Locate the cell with the specified text and output its (X, Y) center coordinate. 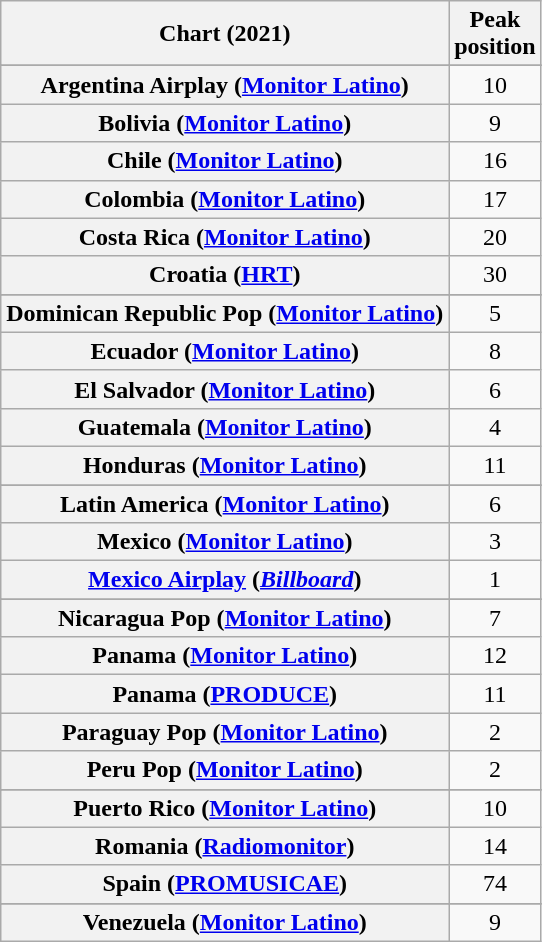
Croatia (HRT) (225, 275)
Mexico Airplay (Billboard) (225, 580)
Bolivia (Monitor Latino) (225, 123)
14 (495, 846)
Chile (Monitor Latino) (225, 161)
20 (495, 237)
Venezuela (Monitor Latino) (225, 922)
7 (495, 618)
5 (495, 313)
Spain (PROMUSICAE) (225, 884)
Mexico (Monitor Latino) (225, 542)
El Salvador (Monitor Latino) (225, 389)
Costa Rica (Monitor Latino) (225, 237)
8 (495, 351)
Dominican Republic Pop (Monitor Latino) (225, 313)
74 (495, 884)
4 (495, 427)
Puerto Rico (Monitor Latino) (225, 808)
Peru Pop (Monitor Latino) (225, 770)
12 (495, 656)
Colombia (Monitor Latino) (225, 199)
Peakposition (495, 34)
Chart (2021) (225, 34)
16 (495, 161)
1 (495, 580)
Honduras (Monitor Latino) (225, 465)
17 (495, 199)
Latin America (Monitor Latino) (225, 503)
Guatemala (Monitor Latino) (225, 427)
Argentina Airplay (Monitor Latino) (225, 85)
Panama (Monitor Latino) (225, 656)
Romania (Radiomonitor) (225, 846)
Paraguay Pop (Monitor Latino) (225, 732)
Panama (PRODUCE) (225, 694)
30 (495, 275)
Ecuador (Monitor Latino) (225, 351)
3 (495, 542)
Nicaragua Pop (Monitor Latino) (225, 618)
